Locate the cell with the specified text and output its [X, Y] center coordinate. 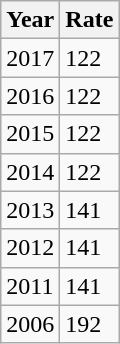
Year [30, 20]
2012 [30, 248]
Rate [90, 20]
2014 [30, 172]
2015 [30, 134]
2011 [30, 286]
2017 [30, 58]
192 [90, 324]
2006 [30, 324]
2013 [30, 210]
2016 [30, 96]
